Identify which cell holds the provided text, then report its [x, y] central coordinate. 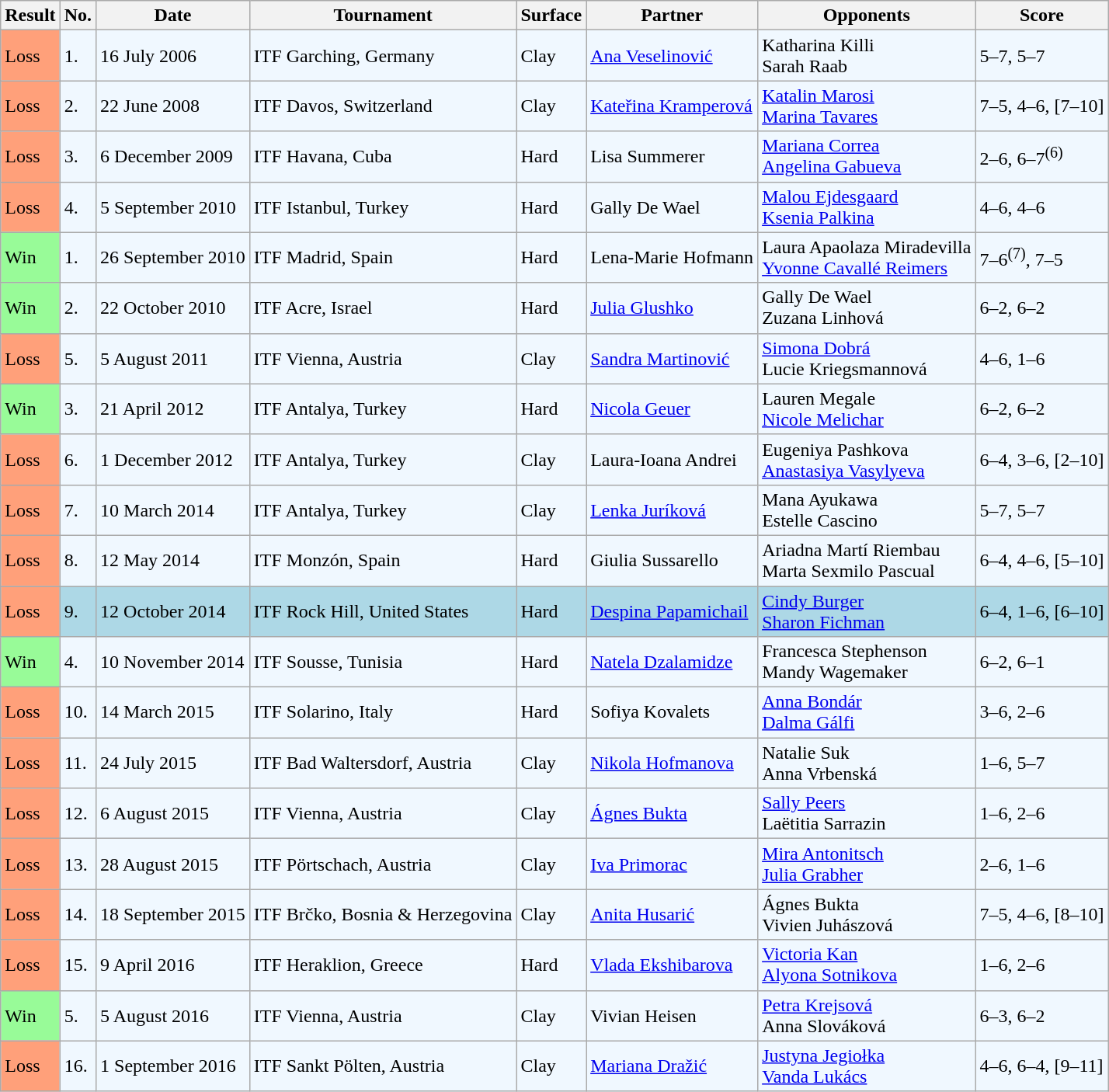
4–6, 4–6 [1042, 207]
ITF Acre, Israel [383, 308]
Simona Dobrá Lucie Kriegsmannová [867, 359]
21 April 2012 [173, 409]
Tournament [383, 16]
12. [78, 814]
Kateřina Kramperová [673, 106]
Malou Ejdesgaard Ksenia Palkina [867, 207]
Laura-Ioana Andrei [673, 460]
Ágnes Bukta Vivien Juhászová [867, 915]
10. [78, 713]
ITF Solarino, Italy [383, 713]
7. [78, 509]
Natalie Suk Anna Vrbenská [867, 763]
6–3, 6–2 [1042, 1016]
Ariadna Martí Riembau Marta Sexmilo Pascual [867, 561]
15. [78, 965]
13. [78, 864]
18 September 2015 [173, 915]
16 July 2006 [173, 56]
ITF Monzón, Spain [383, 561]
3–6, 2–6 [1042, 713]
24 July 2015 [173, 763]
ITF Havana, Cuba [383, 157]
Sandra Martinović [673, 359]
1 September 2016 [173, 1066]
6. [78, 460]
Iva Primorac [673, 864]
Ana Veselinović [673, 56]
ITF Davos, Switzerland [383, 106]
11. [78, 763]
Lena-Marie Hofmann [673, 258]
Katharina Killi Sarah Raab [867, 56]
ITF Garching, Germany [383, 56]
Francesca Stephenson Mandy Wagemaker [867, 662]
6–2, 6–1 [1042, 662]
Lenka Juríková [673, 509]
7–5, 4–6, [7–10] [1042, 106]
7–6(7), 7–5 [1042, 258]
Gally De Wael Zuzana Linhová [867, 308]
Result [30, 16]
10 November 2014 [173, 662]
ITF Heraklion, Greece [383, 965]
Petra Krejsová Anna Slováková [867, 1016]
6 August 2015 [173, 814]
Mira Antonitsch Julia Grabher [867, 864]
ITF Pörtschach, Austria [383, 864]
Anna Bondár Dalma Gálfi [867, 713]
Vivian Heisen [673, 1016]
10 March 2014 [173, 509]
Laura Apaolaza Miradevilla Yvonne Cavallé Reimers [867, 258]
28 August 2015 [173, 864]
6 December 2009 [173, 157]
Partner [673, 16]
16. [78, 1066]
Mariana Correa Angelina Gabueva [867, 157]
6–4, 4–6, [5–10] [1042, 561]
2–6, 1–6 [1042, 864]
Anita Husarić [673, 915]
4–6, 1–6 [1042, 359]
5 September 2010 [173, 207]
7–5, 4–6, [8–10] [1042, 915]
9. [78, 610]
Date [173, 16]
ITF Madrid, Spain [383, 258]
Nicola Geuer [673, 409]
Surface [551, 16]
14 March 2015 [173, 713]
6–4, 1–6, [6–10] [1042, 610]
Mana Ayukawa Estelle Cascino [867, 509]
No. [78, 16]
12 October 2014 [173, 610]
5 August 2016 [173, 1016]
Sally Peers Laëtitia Sarrazin [867, 814]
26 September 2010 [173, 258]
1 December 2012 [173, 460]
Natela Dzalamidze [673, 662]
Ágnes Bukta [673, 814]
ITF Brčko, Bosnia & Herzegovina [383, 915]
ITF Istanbul, Turkey [383, 207]
Giulia Sussarello [673, 561]
ITF Bad Waltersdorf, Austria [383, 763]
Nikola Hofmanova [673, 763]
2–6, 6–7(6) [1042, 157]
ITF Sankt Pölten, Austria [383, 1066]
1–6, 5–7 [1042, 763]
Julia Glushko [673, 308]
Lisa Summerer [673, 157]
Despina Papamichail [673, 610]
Mariana Dražić [673, 1066]
Score [1042, 16]
Vlada Ekshibarova [673, 965]
Opponents [867, 16]
ITF Rock Hill, United States [383, 610]
Eugeniya Pashkova Anastasiya Vasylyeva [867, 460]
6–4, 3–6, [2–10] [1042, 460]
ITF Sousse, Tunisia [383, 662]
14. [78, 915]
22 October 2010 [173, 308]
Cindy Burger Sharon Fichman [867, 610]
Sofiya Kovalets [673, 713]
5 August 2011 [173, 359]
4–6, 6–4, [9–11] [1042, 1066]
Katalin Marosi Marina Tavares [867, 106]
9 April 2016 [173, 965]
12 May 2014 [173, 561]
Victoria Kan Alyona Sotnikova [867, 965]
Lauren Megale Nicole Melichar [867, 409]
22 June 2008 [173, 106]
8. [78, 561]
Gally De Wael [673, 207]
Justyna Jegiołka Vanda Lukács [867, 1066]
